Extract the (X, Y) coordinate from the center of the cell holding the provided text.  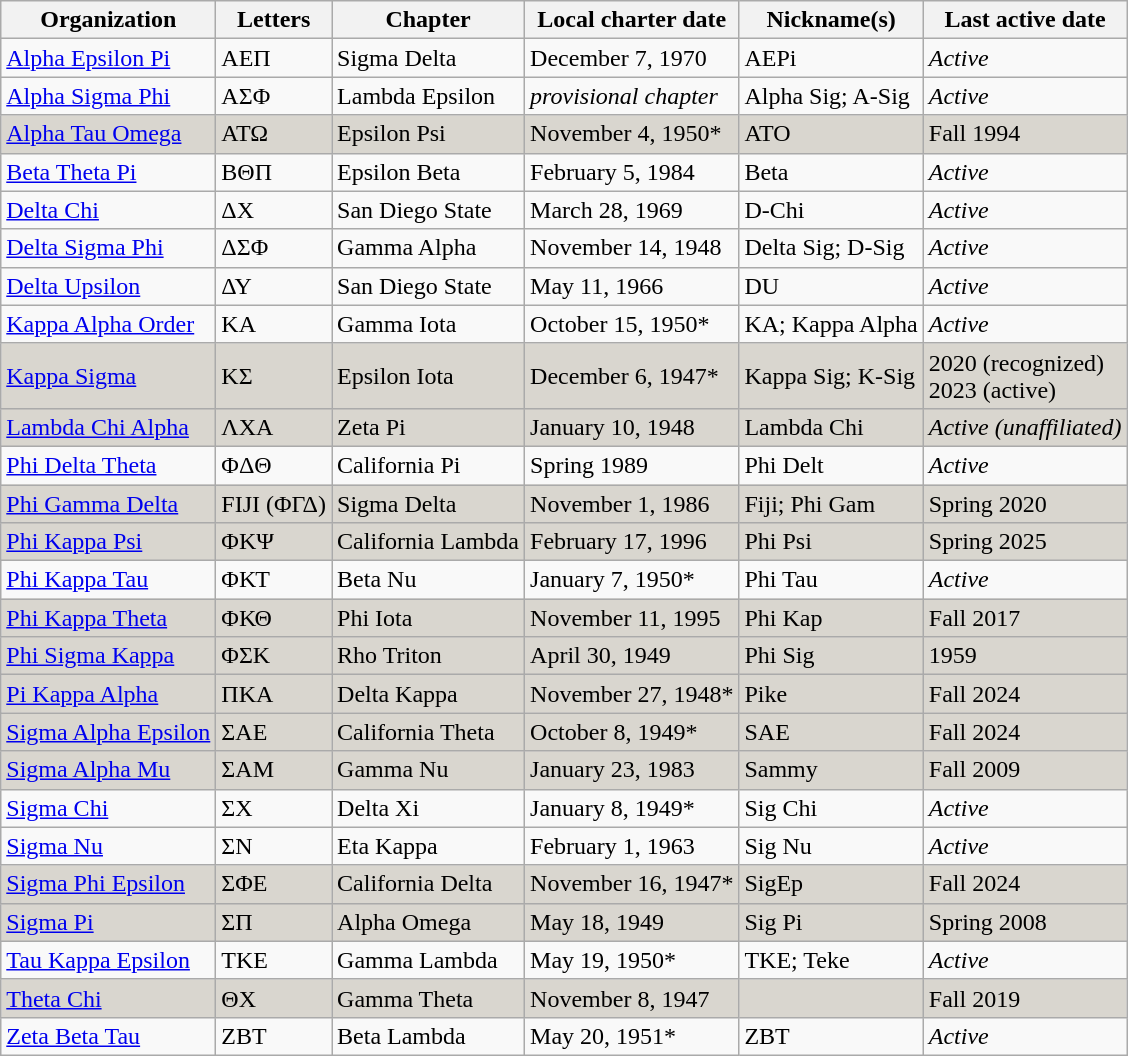
Sigma Phi Epsilon (108, 884)
ΣΧ (274, 808)
FIJI (ΦΓΔ) (274, 503)
December 6, 1947* (632, 376)
ZBT (831, 1036)
November 27, 1948* (632, 694)
Sigma Chi (108, 808)
November 14, 1948 (632, 248)
Sig Nu (831, 846)
Fall 2009 (1025, 770)
Eta Kappa (428, 846)
February 5, 1984 (632, 172)
Kappa Sig; K-Sig (831, 376)
TKE; Teke (831, 960)
Phi Kappa Tau (108, 580)
ΠΚΑ (274, 694)
ΔΥ (274, 286)
Fall 2017 (1025, 618)
Alpha Omega (428, 922)
Gamma Theta (428, 998)
October 8, 1949* (632, 732)
Phi Tau (831, 580)
ATO (831, 134)
Kappa Alpha Order (108, 324)
Phi Kappa Theta (108, 618)
ΑΤΩ (274, 134)
ΦΔΘ (274, 465)
Sig Chi (831, 808)
ΘΧ (274, 998)
DU (831, 286)
Organization (108, 20)
ΣΑΕ (274, 732)
November 4, 1950* (632, 134)
Nickname(s) (831, 20)
Beta (831, 172)
Sigma Alpha Epsilon (108, 732)
Spring 1989 (632, 465)
Phi Gamma Delta (108, 503)
Gamma Alpha (428, 248)
Epsilon Psi (428, 134)
ΦΚΤ (274, 580)
Sigma Nu (108, 846)
California Lambda (428, 542)
November 16, 1947* (632, 884)
December 7, 1970 (632, 58)
May 19, 1950* (632, 960)
D-Chi (831, 210)
January 10, 1948 (632, 427)
KA; Kappa Alpha (831, 324)
Chapter (428, 20)
Sigma Alpha Mu (108, 770)
Fall 1994 (1025, 134)
Spring 2020 (1025, 503)
January 7, 1950* (632, 580)
Lambda Chi (831, 427)
Delta Upsilon (108, 286)
November 11, 1995 (632, 618)
Sammy (831, 770)
Pi Kappa Alpha (108, 694)
Lambda Chi Alpha (108, 427)
April 30, 1949 (632, 656)
Phi Kappa Psi (108, 542)
Spring 2008 (1025, 922)
ΦΚΨ (274, 542)
Kappa Sigma (108, 376)
Phi Psi (831, 542)
ΦΚΘ (274, 618)
January 23, 1983 (632, 770)
May 18, 1949 (632, 922)
ΣΠ (274, 922)
ΒΘΠ (274, 172)
Phi Sigma Kappa (108, 656)
Alpha Sigma Phi (108, 96)
January 8, 1949* (632, 808)
ΚΣ (274, 376)
Gamma Nu (428, 770)
Theta Chi (108, 998)
ΣΑΜ (274, 770)
Gamma Iota (428, 324)
Delta Sigma Phi (108, 248)
Active (unaffiliated) (1025, 427)
Local charter date (632, 20)
ΣΝ (274, 846)
May 11, 1966 (632, 286)
Phi Delt (831, 465)
Delta Sig; D-Sig (831, 248)
Rho Triton (428, 656)
Beta Nu (428, 580)
ΤΚΕ (274, 960)
Alpha Tau Omega (108, 134)
Phi Sig (831, 656)
October 15, 1950* (632, 324)
ΚΑ (274, 324)
ΣΦΕ (274, 884)
Pike (831, 694)
AΣΦ (274, 96)
Tau Kappa Epsilon (108, 960)
Alpha Epsilon Pi (108, 58)
Fall 2019 (1025, 998)
Beta Lambda (428, 1036)
provisional chapter (632, 96)
Zeta Beta Tau (108, 1036)
Epsilon Iota (428, 376)
Letters (274, 20)
California Delta (428, 884)
February 17, 1996 (632, 542)
Last active date (1025, 20)
Beta Theta Pi (108, 172)
ΖΒΤ (274, 1036)
ΦΣΚ (274, 656)
Sig Pi (831, 922)
November 1, 1986 (632, 503)
Zeta Pi (428, 427)
Fiji; Phi Gam (831, 503)
ΔΧ (274, 210)
AEPi (831, 58)
Gamma Lambda (428, 960)
SigEp (831, 884)
February 1, 1963 (632, 846)
ΛΧΑ (274, 427)
March 28, 1969 (632, 210)
ΔΣΦ (274, 248)
Epsilon Beta (428, 172)
Delta Chi (108, 210)
SAE (831, 732)
California Theta (428, 732)
November 8, 1947 (632, 998)
Spring 2025 (1025, 542)
May 20, 1951* (632, 1036)
Delta Xi (428, 808)
Delta Kappa (428, 694)
ΑΕΠ (274, 58)
Lambda Epsilon (428, 96)
Sigma Pi (108, 922)
1959 (1025, 656)
2020 (recognized)2023 (active) (1025, 376)
Phi Iota (428, 618)
California Pi (428, 465)
Phi Delta Theta (108, 465)
Phi Kap (831, 618)
Alpha Sig; A-Sig (831, 96)
